Scan for the cell matching the given text and deliver its [x, y] coordinate at center. 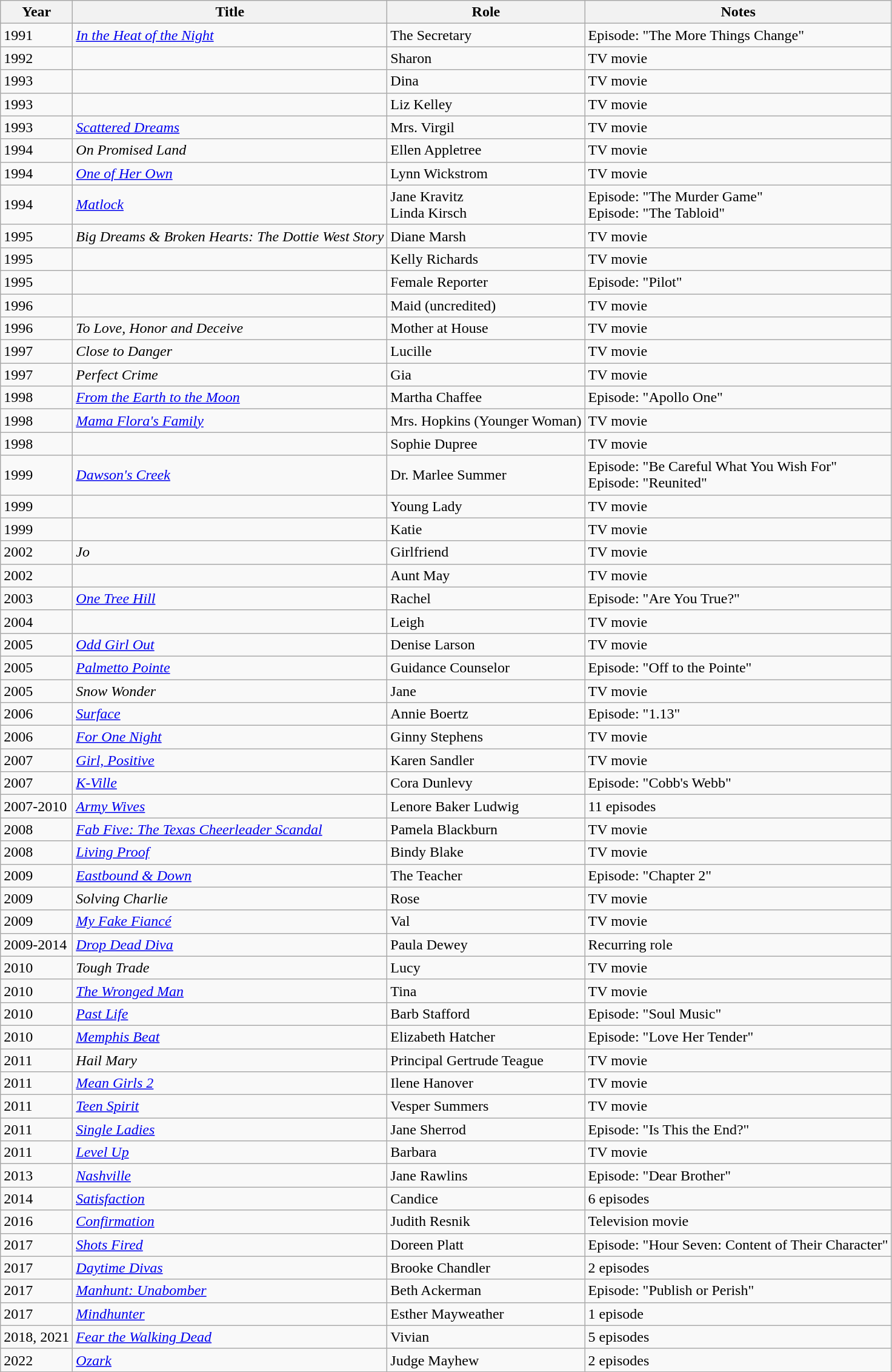
Denise Larson [486, 644]
2022 [36, 1360]
Drop Dead Diva [230, 945]
2014 [36, 1199]
From the Earth to the Moon [230, 398]
The Wronged Man [230, 991]
Lenore Baker Ludwig [486, 806]
Candice [486, 1199]
Television movie [738, 1222]
Young Lady [486, 506]
Sharon [486, 58]
Tina [486, 991]
Living Proof [230, 852]
The Secretary [486, 35]
Martha Chaffee [486, 398]
Vivian [486, 1337]
Year [36, 12]
Jane Rawlins [486, 1176]
Jane [486, 691]
Eastbound & Down [230, 875]
Episode: "Are You True?" [738, 598]
1 episode [738, 1314]
Episode: "The Murder Game"Episode: "The Tabloid" [738, 205]
Single Ladies [230, 1129]
Matlock [230, 205]
Fear the Walking Dead [230, 1337]
Title [230, 12]
Mama Flora's Family [230, 421]
2016 [36, 1222]
Maid (uncredited) [486, 305]
Mother at House [486, 329]
Jo [230, 552]
For One Night [230, 737]
Army Wives [230, 806]
One of Her Own [230, 173]
Episode: "The More Things Change" [738, 35]
Nashville [230, 1176]
In the Heat of the Night [230, 35]
Diane Marsh [486, 236]
Barbara [486, 1153]
2009-2014 [36, 945]
Odd Girl Out [230, 644]
Karen Sandler [486, 760]
Lynn Wickstrom [486, 173]
Barb Stafford [486, 1014]
Fab Five: The Texas Cheerleader Scandal [230, 829]
2004 [36, 621]
Jane KravitzLinda Kirsch [486, 205]
Teen Spirit [230, 1106]
Girl, Positive [230, 760]
Paula Dewey [486, 945]
Sophie Dupree [486, 444]
Satisfaction [230, 1199]
Rachel [486, 598]
Brooke Chandler [486, 1268]
Aunt May [486, 575]
Episode: "Apollo One" [738, 398]
Mean Girls 2 [230, 1083]
Katie [486, 529]
Manhunt: Unabomber [230, 1291]
Mindhunter [230, 1314]
Episode: "Be Careful What You Wish For"Episode: "Reunited" [738, 475]
Episode: "Soul Music" [738, 1014]
Bindy Blake [486, 852]
Beth Ackerman [486, 1291]
Kelly Richards [486, 259]
Role [486, 12]
Lucy [486, 968]
Dawson's Creek [230, 475]
Recurring role [738, 945]
My Fake Fiancé [230, 922]
Dina [486, 81]
1992 [36, 58]
The Teacher [486, 875]
Confirmation [230, 1222]
2018, 2021 [36, 1337]
Episode: "Cobb's Webb" [738, 783]
Judith Resnik [486, 1222]
Episode: "Dear Brother" [738, 1176]
Perfect Crime [230, 375]
Ginny Stephens [486, 737]
One Tree Hill [230, 598]
11 episodes [738, 806]
Memphis Beat [230, 1037]
Principal Gertrude Teague [486, 1060]
Female Reporter [486, 282]
Episode: "1.13" [738, 714]
Liz Kelley [486, 104]
Dr. Marlee Summer [486, 475]
K-Ville [230, 783]
Close to Danger [230, 352]
Gia [486, 375]
Val [486, 922]
Doreen Platt [486, 1245]
Episode: "Chapter 2" [738, 875]
Guidance Counselor [486, 668]
Episode: "Off to the Pointe" [738, 668]
Mrs. Hopkins (Younger Woman) [486, 421]
Level Up [230, 1153]
Judge Mayhew [486, 1360]
Palmetto Pointe [230, 668]
Notes [738, 12]
Elizabeth Hatcher [486, 1037]
Ilene Hanover [486, 1083]
6 episodes [738, 1199]
Episode: "Is This the End?" [738, 1129]
Girlfriend [486, 552]
2013 [36, 1176]
Hail Mary [230, 1060]
Episode: "Pilot" [738, 282]
Scattered Dreams [230, 127]
Annie Boertz [486, 714]
Vesper Summers [486, 1106]
Episode: "Love Her Tender" [738, 1037]
Jane Sherrod [486, 1129]
Daytime Divas [230, 1268]
Tough Trade [230, 968]
2003 [36, 598]
Snow Wonder [230, 691]
Big Dreams & Broken Hearts: The Dottie West Story [230, 236]
To Love, Honor and Deceive [230, 329]
Episode: "Publish or Perish" [738, 1291]
Rose [486, 898]
Past Life [230, 1014]
Pamela Blackburn [486, 829]
2007-2010 [36, 806]
Leigh [486, 621]
Ozark [230, 1360]
Episode: "Hour Seven: Content of Their Character" [738, 1245]
Esther Mayweather [486, 1314]
Cora Dunlevy [486, 783]
5 episodes [738, 1337]
Surface [230, 714]
Mrs. Virgil [486, 127]
Shots Fired [230, 1245]
1991 [36, 35]
On Promised Land [230, 150]
Ellen Appletree [486, 150]
Solving Charlie [230, 898]
Lucille [486, 352]
